Scan for the cell matching the given text and deliver its (x, y) coordinate at center. 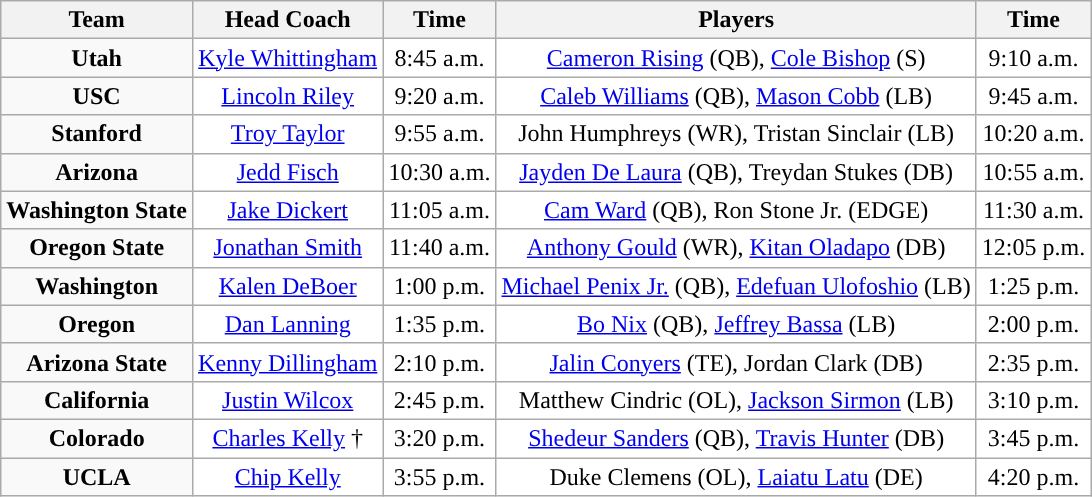
Utah (97, 58)
Head Coach (288, 20)
Dan Lanning (288, 324)
9:55 a.m. (440, 134)
Oregon State (97, 248)
9:20 a.m. (440, 96)
Players (736, 20)
1:35 p.m. (440, 324)
3:45 p.m. (1033, 438)
UCLA (97, 477)
10:30 a.m. (440, 172)
11:30 a.m. (1033, 210)
1:25 p.m. (1033, 286)
Arizona (97, 172)
11:05 a.m. (440, 210)
Charles Kelly † (288, 438)
Shedeur Sanders (QB), Travis Hunter (DB) (736, 438)
8:45 a.m. (440, 58)
2:10 p.m. (440, 362)
Lincoln Riley (288, 96)
Team (97, 20)
9:45 a.m. (1033, 96)
Arizona State (97, 362)
Washington State (97, 210)
Oregon (97, 324)
Jedd Fisch (288, 172)
Justin Wilcox (288, 400)
Colorado (97, 438)
3:20 p.m. (440, 438)
John Humphreys (WR), Tristan Sinclair (LB) (736, 134)
Jake Dickert (288, 210)
4:20 p.m. (1033, 477)
Duke Clemens (OL), Laiatu Latu (DE) (736, 477)
Troy Taylor (288, 134)
Caleb Williams (QB), Mason Cobb (LB) (736, 96)
Kalen DeBoer (288, 286)
Anthony Gould (WR), Kitan Oladapo (DB) (736, 248)
9:10 a.m. (1033, 58)
Cam Ward (QB), Ron Stone Jr. (EDGE) (736, 210)
2:35 p.m. (1033, 362)
3:10 p.m. (1033, 400)
10:55 a.m. (1033, 172)
Kyle Whittingham (288, 58)
3:55 p.m. (440, 477)
Kenny Dillingham (288, 362)
Stanford (97, 134)
2:45 p.m. (440, 400)
1:00 p.m. (440, 286)
Washington (97, 286)
Michael Penix Jr. (QB), Edefuan Ulofoshio (LB) (736, 286)
California (97, 400)
Matthew Cindric (OL), Jackson Sirmon (LB) (736, 400)
10:20 a.m. (1033, 134)
Bo Nix (QB), Jeffrey Bassa (LB) (736, 324)
Cameron Rising (QB), Cole Bishop (S) (736, 58)
Jonathan Smith (288, 248)
2:00 p.m. (1033, 324)
USC (97, 96)
Jalin Conyers (TE), Jordan Clark (DB) (736, 362)
Chip Kelly (288, 477)
11:40 a.m. (440, 248)
Jayden De Laura (QB), Treydan Stukes (DB) (736, 172)
12:05 p.m. (1033, 248)
